Return (X, Y) of the center of cell containing provided text 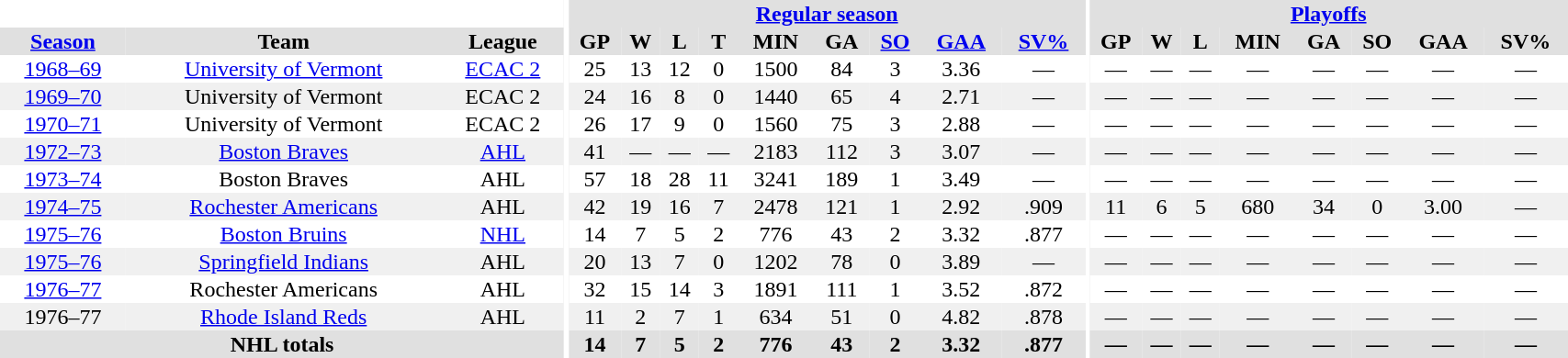
.878 (1043, 317)
8 (679, 96)
1972–73 (62, 151)
41 (595, 151)
121 (841, 207)
9 (679, 124)
4 (895, 96)
34 (1323, 207)
19 (640, 207)
51 (841, 317)
32 (595, 289)
Playoffs (1328, 14)
1968–69 (62, 69)
20 (595, 262)
League (503, 41)
2.92 (961, 207)
28 (679, 179)
Springfield Indians (284, 262)
T (718, 41)
634 (775, 317)
1891 (775, 289)
1560 (775, 124)
Regular season (827, 14)
Rhode Island Reds (284, 317)
111 (841, 289)
4.82 (961, 317)
.872 (1043, 289)
42 (595, 207)
Season (62, 41)
1500 (775, 69)
84 (841, 69)
57 (595, 179)
65 (841, 96)
15 (640, 289)
189 (841, 179)
2.71 (961, 96)
3.07 (961, 151)
112 (841, 151)
24 (595, 96)
Team (284, 41)
3.52 (961, 289)
680 (1258, 207)
17 (640, 124)
25 (595, 69)
3.36 (961, 69)
18 (640, 179)
2183 (775, 151)
3.00 (1444, 207)
6 (1161, 207)
NHL totals (282, 344)
1440 (775, 96)
3.89 (961, 262)
12 (679, 69)
26 (595, 124)
1202 (775, 262)
1970–71 (62, 124)
1973–74 (62, 179)
75 (841, 124)
NHL (503, 234)
78 (841, 262)
.909 (1043, 207)
Boston Bruins (284, 234)
3.49 (961, 179)
2478 (775, 207)
1974–75 (62, 207)
3241 (775, 179)
1969–70 (62, 96)
2.88 (961, 124)
